Pinpoint the cell where the given text exists, returning its (X, Y) midpoint coordinate. 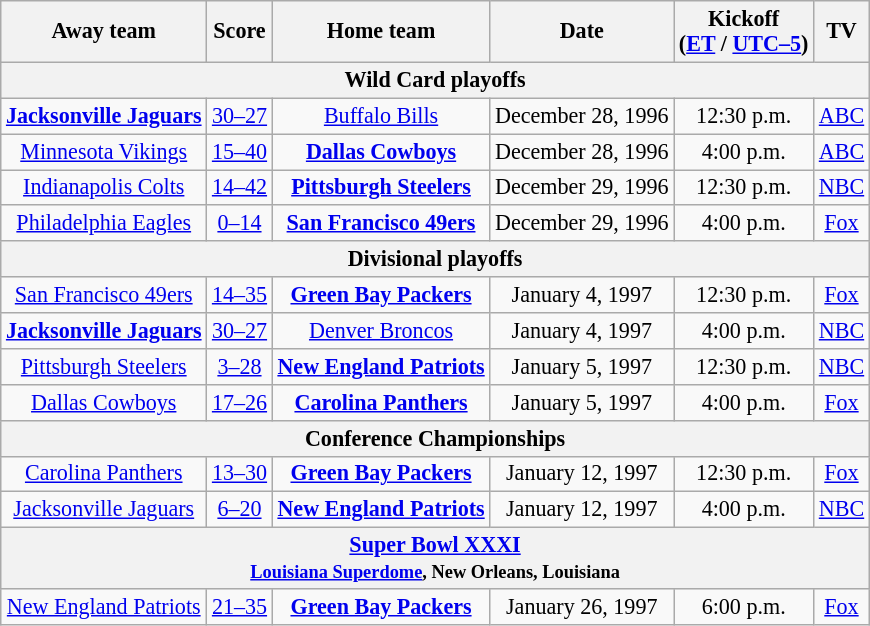
14–42 (240, 187)
January 26, 1997 (582, 607)
Divisional playoffs (436, 259)
6–20 (240, 510)
3–28 (240, 366)
Super Bowl XXXILouisiana Superdome, New Orleans, Louisiana (436, 558)
Away team (104, 30)
Conference Championships (436, 438)
Minnesota Vikings (104, 151)
Score (240, 30)
Wild Card playoffs (436, 80)
Kickoff(ET / UTC–5) (744, 30)
Buffalo Bills (381, 116)
Denver Broncos (381, 330)
17–26 (240, 402)
Home team (381, 30)
21–35 (240, 607)
TV (842, 30)
Philadelphia Eagles (104, 223)
13–30 (240, 474)
0–14 (240, 223)
Indianapolis Colts (104, 187)
15–40 (240, 151)
6:00 p.m. (744, 607)
14–35 (240, 295)
Date (582, 30)
